Detect which cell encompasses the target text, then output its (x, y) center coordinate. 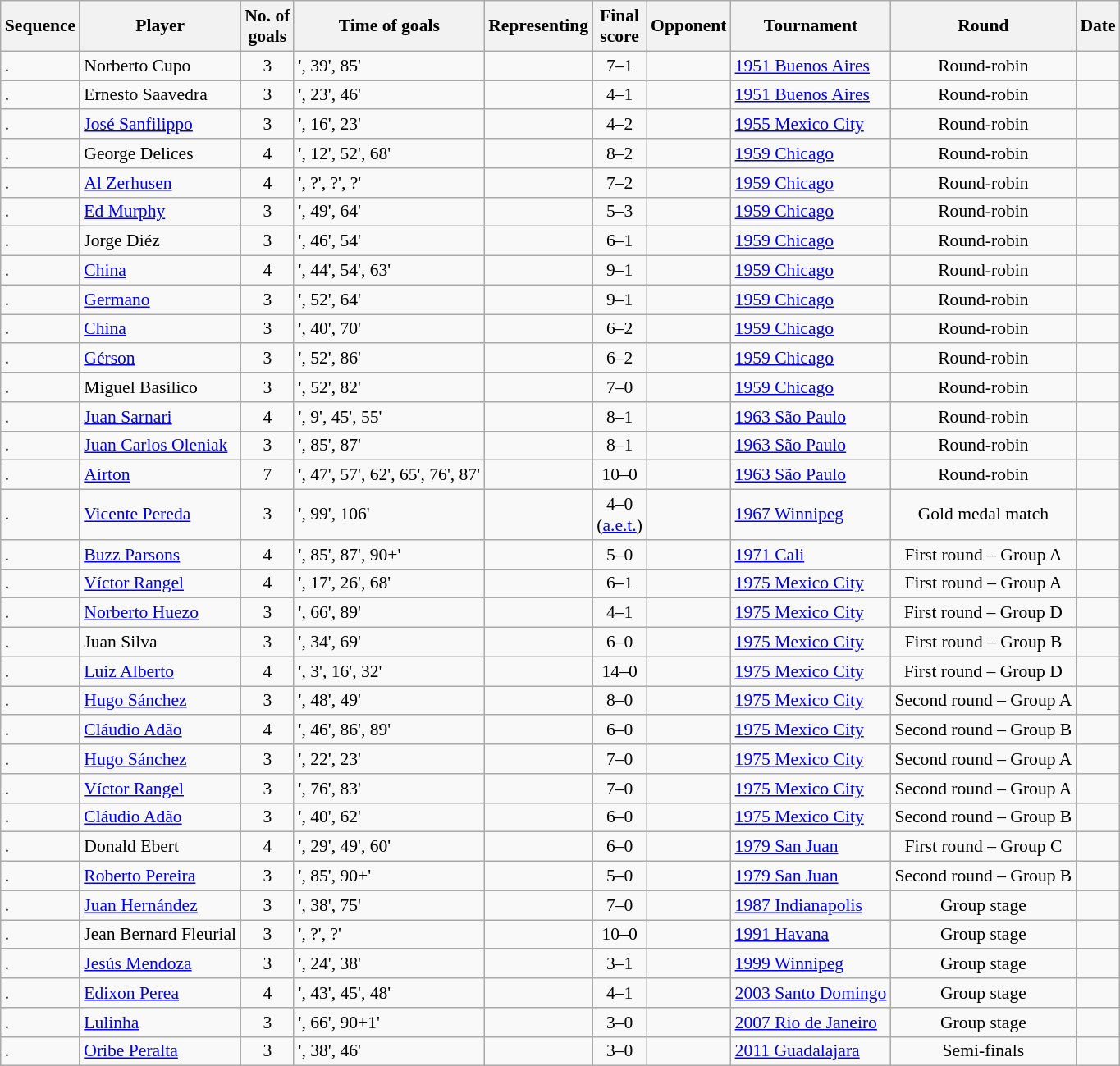
Date (1098, 26)
', 66', 90+1' (389, 1023)
3–1 (619, 964)
2007 Rio de Janeiro (811, 1023)
8–0 (619, 701)
George Delices (160, 153)
', 3', 16', 32' (389, 671)
7–2 (619, 183)
', 24', 38' (389, 964)
Player (160, 26)
', 46', 86', 89' (389, 730)
Round (983, 26)
', 66', 89' (389, 613)
', ?', ?', ?' (389, 183)
Jesús Mendoza (160, 964)
Roberto Pereira (160, 876)
Norberto Cupo (160, 66)
', 85', 87', 90+' (389, 555)
', 38', 75' (389, 905)
Juan Hernández (160, 905)
5–3 (619, 212)
', 52', 86' (389, 359)
Miguel Basílico (160, 387)
Oribe Peralta (160, 1051)
4–2 (619, 125)
Lulinha (160, 1023)
', 40', 62' (389, 817)
Semi-finals (983, 1051)
4–0(a.e.t.) (619, 515)
No. ofgoals (267, 26)
8–2 (619, 153)
', 47', 57', 62', 65', 76', 87' (389, 475)
Jean Bernard Fleurial (160, 935)
', 52', 82' (389, 387)
Opponent (689, 26)
Gold medal match (983, 515)
', 49', 64' (389, 212)
Juan Carlos Oleniak (160, 446)
1999 Winnipeg (811, 964)
Donald Ebert (160, 847)
Ed Murphy (160, 212)
Juan Silva (160, 643)
', 40', 70' (389, 329)
', ?', ?' (389, 935)
Time of goals (389, 26)
', 52', 64' (389, 300)
', 46', 54' (389, 241)
Tournament (811, 26)
1967 Winnipeg (811, 515)
Luiz Alberto (160, 671)
Vicente Pereda (160, 515)
Finalscore (619, 26)
First round – Group B (983, 643)
1955 Mexico City (811, 125)
', 38', 46' (389, 1051)
Edixon Perea (160, 993)
', 43', 45', 48' (389, 993)
1991 Havana (811, 935)
Aírton (160, 475)
Jorge Diéz (160, 241)
', 16', 23' (389, 125)
', 22', 23' (389, 759)
Gérson (160, 359)
', 12', 52', 68' (389, 153)
', 85', 90+' (389, 876)
2003 Santo Domingo (811, 993)
1987 Indianapolis (811, 905)
Sequence (40, 26)
7–1 (619, 66)
14–0 (619, 671)
First round – Group C (983, 847)
Buzz Parsons (160, 555)
', 9', 45', 55' (389, 417)
', 34', 69' (389, 643)
Norberto Huezo (160, 613)
', 39', 85' (389, 66)
7 (267, 475)
Juan Sarnari (160, 417)
1971 Cali (811, 555)
', 99', 106' (389, 515)
', 76', 83' (389, 789)
', 48', 49' (389, 701)
', 44', 54', 63' (389, 271)
Representing (538, 26)
Ernesto Saavedra (160, 95)
', 85', 87' (389, 446)
2011 Guadalajara (811, 1051)
', 29', 49', 60' (389, 847)
', 23', 46' (389, 95)
José Sanfilippo (160, 125)
Al Zerhusen (160, 183)
Germano (160, 300)
', 17', 26', 68' (389, 583)
